Capture the cell that displays the provided text and extract its [X, Y] central coordinate. 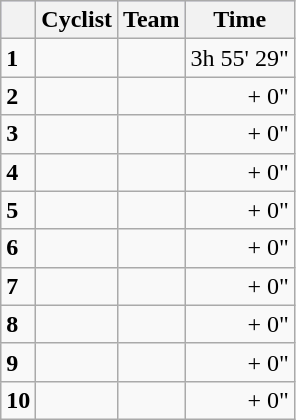
7 [18, 286]
4 [18, 172]
10 [18, 400]
8 [18, 324]
2 [18, 96]
3h 55' 29" [240, 58]
Time [240, 20]
5 [18, 210]
9 [18, 362]
Cyclist [77, 20]
Team [152, 20]
1 [18, 58]
6 [18, 248]
3 [18, 134]
